Pinpoint the cell where the given text exists, returning its (x, y) midpoint coordinate. 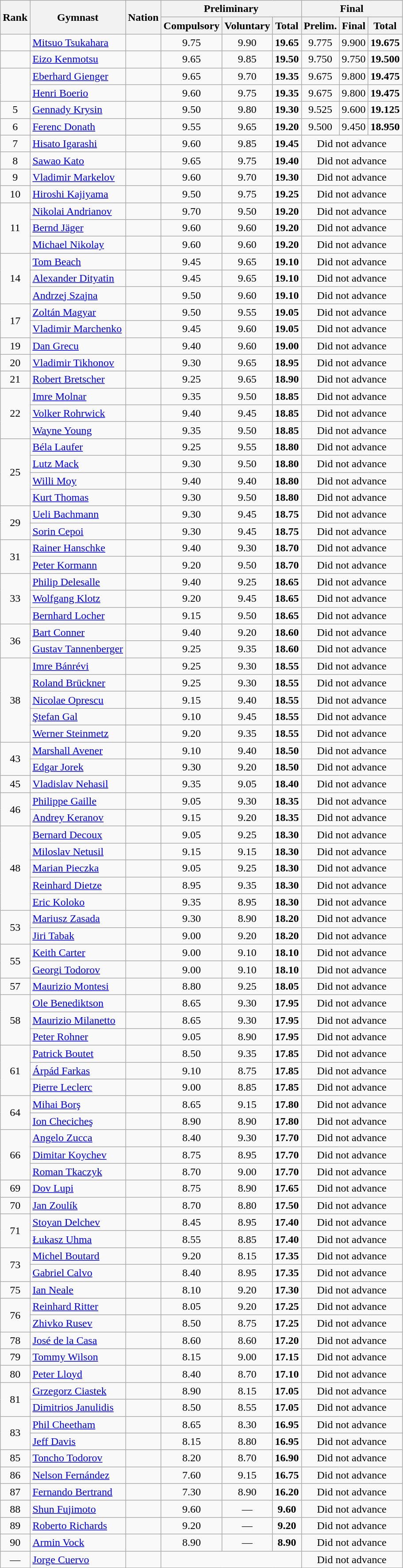
85 (15, 1458)
Shun Fujimoto (78, 1509)
46 (15, 809)
Michael Nikolay (78, 245)
7.60 (192, 1475)
Eizo Kenmotsu (78, 59)
38 (15, 700)
Patrick Boutet (78, 1054)
Philip Delesalle (78, 582)
Preliminary (231, 9)
64 (15, 1113)
Peter Rohner (78, 1037)
19.50 (287, 59)
Kurt Thomas (78, 498)
58 (15, 1020)
Sawao Kato (78, 160)
43 (15, 759)
Árpád Farkas (78, 1071)
70 (15, 1205)
Vladimir Markelov (78, 177)
17.20 (287, 1340)
8.20 (192, 1458)
Marshall Avener (78, 751)
Peter Lloyd (78, 1374)
19.65 (287, 43)
9.90 (247, 43)
Prelim. (320, 26)
Imre Molnar (78, 396)
90 (15, 1542)
Fernando Bertrand (78, 1492)
Bernhard Locher (78, 616)
Gustav Tannenberger (78, 649)
55 (15, 961)
7 (15, 143)
9.900 (354, 43)
Maurizio Montesi (78, 986)
Henri Boerio (78, 93)
Michel Boutard (78, 1256)
Andrzej Szajna (78, 295)
9.525 (320, 110)
19.125 (385, 110)
17.10 (287, 1374)
7.30 (192, 1492)
87 (15, 1492)
19.500 (385, 59)
Roberto Richards (78, 1525)
66 (15, 1155)
Edgar Jorek (78, 767)
19 (15, 346)
18.40 (287, 784)
Sorin Cepoi (78, 531)
Jiri Tabak (78, 936)
Voluntary (247, 26)
Mariusz Zasada (78, 919)
19.40 (287, 160)
Jan Zoulík (78, 1205)
Pierre Leclerc (78, 1088)
17 (15, 321)
57 (15, 986)
Roman Tkaczyk (78, 1172)
Ian Neale (78, 1290)
9.500 (320, 127)
Mitsuo Tsukahara (78, 43)
20 (15, 363)
Imre Bánrévi (78, 666)
19.25 (287, 194)
71 (15, 1231)
8 (15, 160)
6 (15, 127)
Tommy Wilson (78, 1357)
11 (15, 228)
Nicolae Oprescu (78, 700)
Jeff Davis (78, 1441)
Nelson Fernández (78, 1475)
Jorge Cuervo (78, 1559)
Bart Conner (78, 632)
89 (15, 1525)
José de la Casa (78, 1340)
Nation (143, 17)
80 (15, 1374)
Grzegorz Ciastek (78, 1391)
33 (15, 599)
17.50 (287, 1205)
Béla Laufer (78, 447)
Hisato Igarashi (78, 143)
8.10 (192, 1290)
Armin Vock (78, 1542)
Dan Grecu (78, 346)
Compulsory (192, 26)
Zoltán Magyar (78, 312)
Marian Pieczka (78, 868)
Bernd Jäger (78, 228)
16.90 (287, 1458)
Ole Benediktson (78, 1003)
25 (15, 472)
8.30 (247, 1425)
Keith Carter (78, 952)
5 (15, 110)
Werner Steinmetz (78, 733)
Maurizio Milanetto (78, 1020)
19.45 (287, 143)
79 (15, 1357)
Willi Moy (78, 480)
Tom Beach (78, 262)
Phil Cheetham (78, 1425)
Philippe Gaille (78, 801)
69 (15, 1189)
9.775 (320, 43)
Hiroshi Kajiyama (78, 194)
86 (15, 1475)
18.90 (287, 379)
Gymnast (78, 17)
Ştefan Gal (78, 716)
Miloslav Netusil (78, 852)
Reinhard Ritter (78, 1307)
48 (15, 868)
9.80 (247, 110)
73 (15, 1264)
61 (15, 1071)
Nikolai Andrianov (78, 211)
Rank (15, 17)
Roland Brückner (78, 683)
Andrey Keranov (78, 818)
81 (15, 1399)
83 (15, 1433)
88 (15, 1509)
Ferenc Donath (78, 127)
Dimitar Koychev (78, 1155)
Angelo Zucca (78, 1138)
Vladimir Marchenko (78, 329)
Vladislav Nehasil (78, 784)
78 (15, 1340)
Wolfgang Klotz (78, 599)
36 (15, 641)
9.450 (354, 127)
14 (15, 279)
17.65 (287, 1189)
Dov Lupi (78, 1189)
45 (15, 784)
22 (15, 413)
Wayne Young (78, 430)
18.95 (287, 363)
Alexander Dityatin (78, 279)
Volker Rohrwick (78, 413)
31 (15, 557)
21 (15, 379)
Zhivko Rusev (78, 1324)
Ion Checicheş (78, 1121)
Gennady Krysin (78, 110)
Bernard Decoux (78, 835)
9.600 (354, 110)
16.75 (287, 1475)
Reinhard Dietze (78, 885)
Vladimir Tikhonov (78, 363)
29 (15, 523)
Rainer Hanschke (78, 548)
Toncho Todorov (78, 1458)
19.675 (385, 43)
Eric Koloko (78, 902)
10 (15, 194)
Peter Kormann (78, 565)
53 (15, 927)
75 (15, 1290)
Mihai Borş (78, 1104)
18.950 (385, 127)
Eberhard Gienger (78, 76)
Dimitrios Janulidis (78, 1408)
Georgi Todorov (78, 969)
8.45 (192, 1222)
76 (15, 1315)
16.20 (287, 1492)
Gabriel Calvo (78, 1273)
Łukasz Uhma (78, 1239)
17.30 (287, 1290)
17.15 (287, 1357)
Robert Bretscher (78, 379)
18.05 (287, 986)
9 (15, 177)
19.00 (287, 346)
Ueli Bachmann (78, 515)
Stoyan Delchev (78, 1222)
Lutz Mack (78, 464)
8.05 (192, 1307)
